Identify which cell holds the provided text, then report its [X, Y] central coordinate. 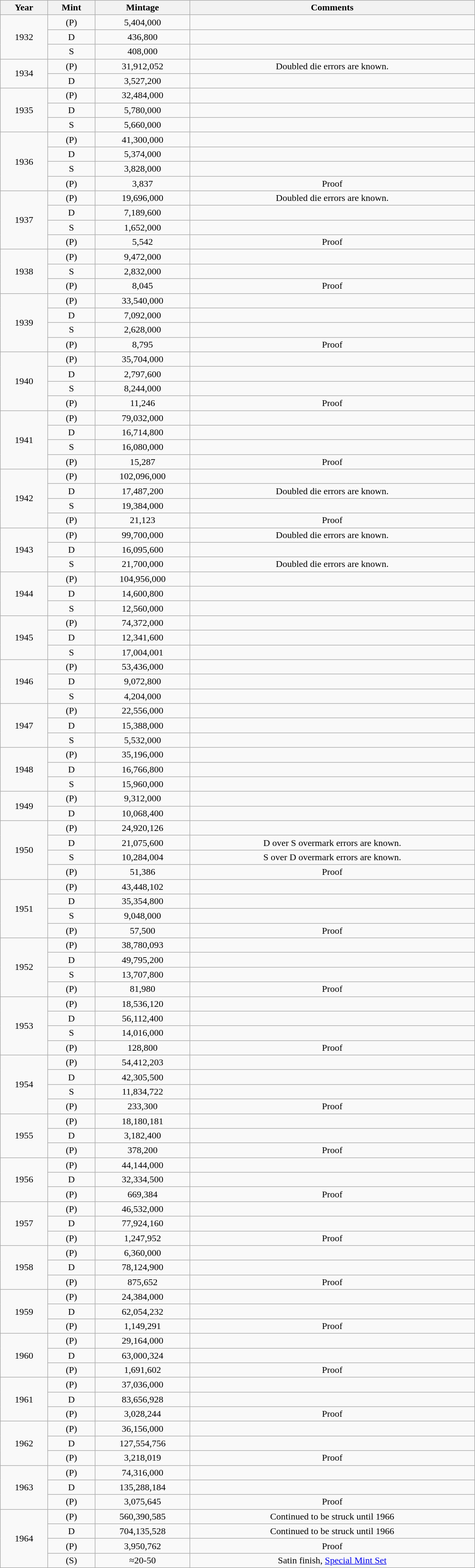
21,075,600 [143, 843]
1964 [24, 1538]
1935 [24, 110]
99,700,000 [143, 535]
11,834,722 [143, 1092]
233,300 [143, 1106]
408,000 [143, 52]
3,950,762 [143, 1546]
10,284,004 [143, 857]
9,048,000 [143, 916]
29,164,000 [143, 1341]
1947 [24, 725]
1936 [24, 161]
77,924,160 [143, 1224]
21,123 [143, 520]
1,652,000 [143, 227]
19,384,000 [143, 506]
875,652 [143, 1282]
1939 [24, 323]
22,556,000 [143, 711]
18,536,120 [143, 1004]
49,795,200 [143, 960]
15,287 [143, 462]
7,092,000 [143, 315]
5,542 [143, 242]
54,412,203 [143, 1062]
2,832,000 [143, 271]
33,540,000 [143, 301]
2,628,000 [143, 330]
53,436,000 [143, 667]
1950 [24, 850]
1948 [24, 769]
3,837 [143, 184]
18,180,181 [143, 1121]
1960 [24, 1355]
56,112,400 [143, 1018]
9,312,000 [143, 799]
1943 [24, 550]
3,218,019 [143, 1458]
36,156,000 [143, 1429]
74,372,000 [143, 623]
1944 [24, 593]
17,004,001 [143, 652]
704,135,528 [143, 1531]
9,072,800 [143, 682]
43,448,102 [143, 886]
17,487,200 [143, 491]
1,149,291 [143, 1326]
14,016,000 [143, 1033]
41,300,000 [143, 139]
78,124,900 [143, 1267]
Mint [72, 8]
Comments [332, 8]
1953 [24, 1026]
79,032,000 [143, 418]
57,500 [143, 931]
5,780,000 [143, 110]
14,600,800 [143, 593]
11,246 [143, 403]
1952 [24, 967]
8,045 [143, 286]
Year [24, 8]
≈20-50 [143, 1560]
16,766,800 [143, 769]
104,956,000 [143, 579]
32,334,500 [143, 1180]
669,384 [143, 1194]
63,000,324 [143, 1355]
4,204,000 [143, 696]
1,691,602 [143, 1370]
3,182,400 [143, 1136]
3,075,645 [143, 1502]
1,247,952 [143, 1238]
74,316,000 [143, 1473]
1954 [24, 1084]
9,472,000 [143, 257]
1934 [24, 74]
51,386 [143, 872]
16,095,600 [143, 550]
13,707,800 [143, 975]
19,696,000 [143, 198]
2,797,600 [143, 374]
3,527,200 [143, 81]
15,960,000 [143, 784]
32,484,000 [143, 95]
38,780,093 [143, 945]
5,404,000 [143, 22]
560,390,585 [143, 1516]
1951 [24, 908]
1932 [24, 37]
Satin finish, Special Mint Set [332, 1560]
1956 [24, 1180]
8,244,000 [143, 388]
5,660,000 [143, 125]
1946 [24, 682]
12,341,600 [143, 637]
12,560,000 [143, 608]
21,700,000 [143, 564]
1962 [24, 1443]
D over S overmark errors are known. [332, 843]
3,028,244 [143, 1414]
378,200 [143, 1150]
5,532,000 [143, 740]
35,704,000 [143, 359]
1958 [24, 1267]
16,714,800 [143, 433]
7,189,600 [143, 213]
1945 [24, 637]
135,288,184 [143, 1487]
16,080,000 [143, 447]
(S) [72, 1560]
1959 [24, 1311]
35,196,000 [143, 755]
3,828,000 [143, 169]
24,920,126 [143, 828]
1942 [24, 498]
6,360,000 [143, 1253]
15,388,000 [143, 725]
127,554,756 [143, 1443]
24,384,000 [143, 1297]
1963 [24, 1487]
5,374,000 [143, 154]
1961 [24, 1399]
31,912,052 [143, 66]
1937 [24, 220]
62,054,232 [143, 1311]
83,656,928 [143, 1399]
102,096,000 [143, 476]
42,305,500 [143, 1077]
Mintage [143, 8]
8,795 [143, 344]
1949 [24, 806]
1957 [24, 1224]
35,354,800 [143, 901]
10,068,400 [143, 813]
S over D overmark errors are known. [332, 857]
1938 [24, 271]
46,532,000 [143, 1209]
81,980 [143, 989]
1941 [24, 440]
37,036,000 [143, 1385]
128,800 [143, 1048]
1940 [24, 381]
1955 [24, 1136]
44,144,000 [143, 1165]
436,800 [143, 37]
